Pinpoint the cell where the given text exists, returning its (X, Y) midpoint coordinate. 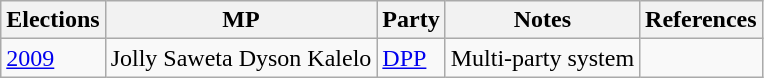
2009 (53, 58)
Notes (542, 20)
DPP (411, 58)
Jolly Saweta Dyson Kalelo (241, 58)
Elections (53, 20)
Multi-party system (542, 58)
References (702, 20)
MP (241, 20)
Party (411, 20)
